Locate the cell with the specified text and output its [x, y] center coordinate. 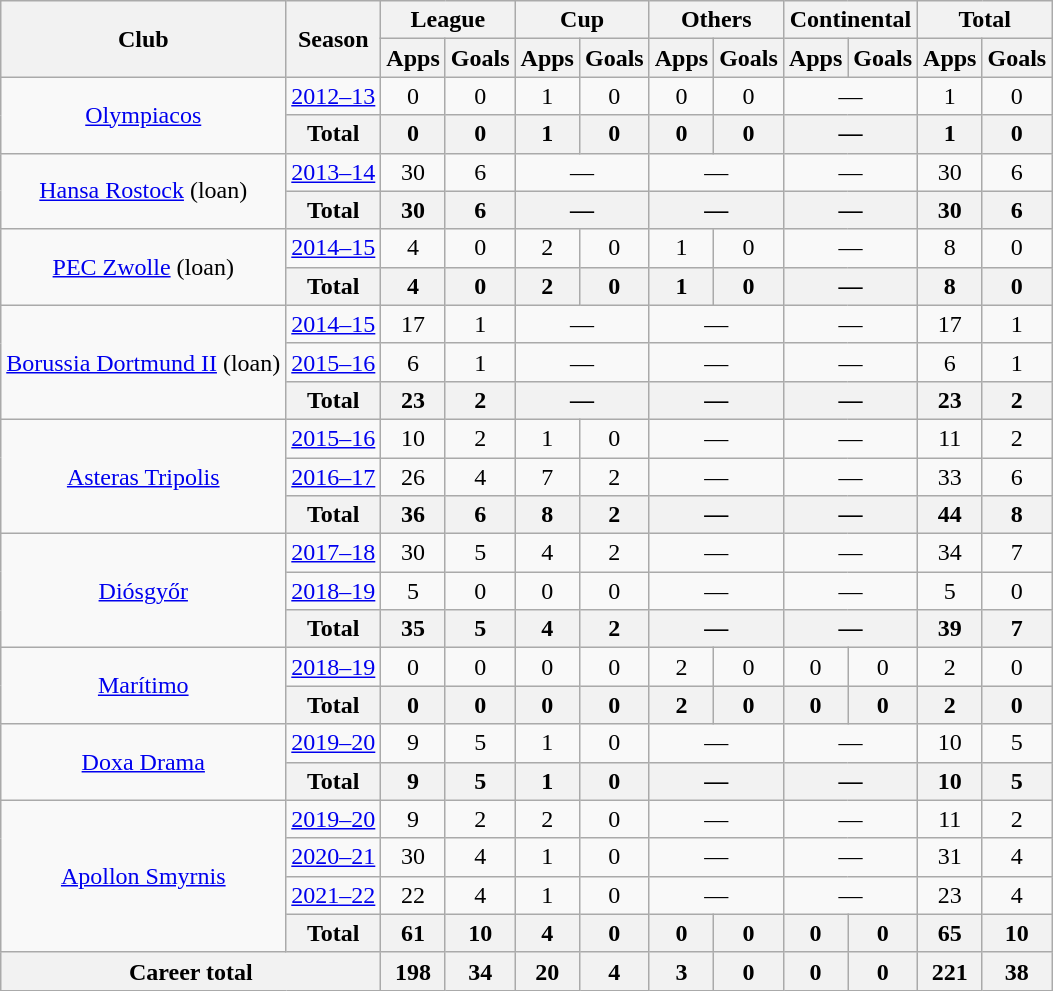
League [448, 20]
35 [413, 629]
Cup [582, 20]
2020–21 [334, 857]
Asteras Tripolis [144, 476]
PEC Zwolle (loan) [144, 267]
20 [547, 971]
Doxa Drama [144, 762]
2013–14 [334, 172]
31 [950, 857]
Diósgyőr [144, 591]
2012–13 [334, 96]
36 [413, 515]
Others [716, 20]
2016–17 [334, 477]
65 [950, 933]
Club [144, 39]
44 [950, 515]
61 [413, 933]
Career total [191, 971]
Olympiacos [144, 115]
26 [413, 477]
Marítimo [144, 686]
Season [334, 39]
3 [681, 971]
Hansa Rostock (loan) [144, 191]
38 [1017, 971]
Borussia Dortmund II (loan) [144, 362]
39 [950, 629]
2021–22 [334, 895]
Apollon Smyrnis [144, 876]
22 [413, 895]
33 [950, 477]
Continental [850, 20]
198 [413, 971]
2017–18 [334, 553]
221 [950, 971]
